Capture the cell that displays the provided text and extract its [X, Y] central coordinate. 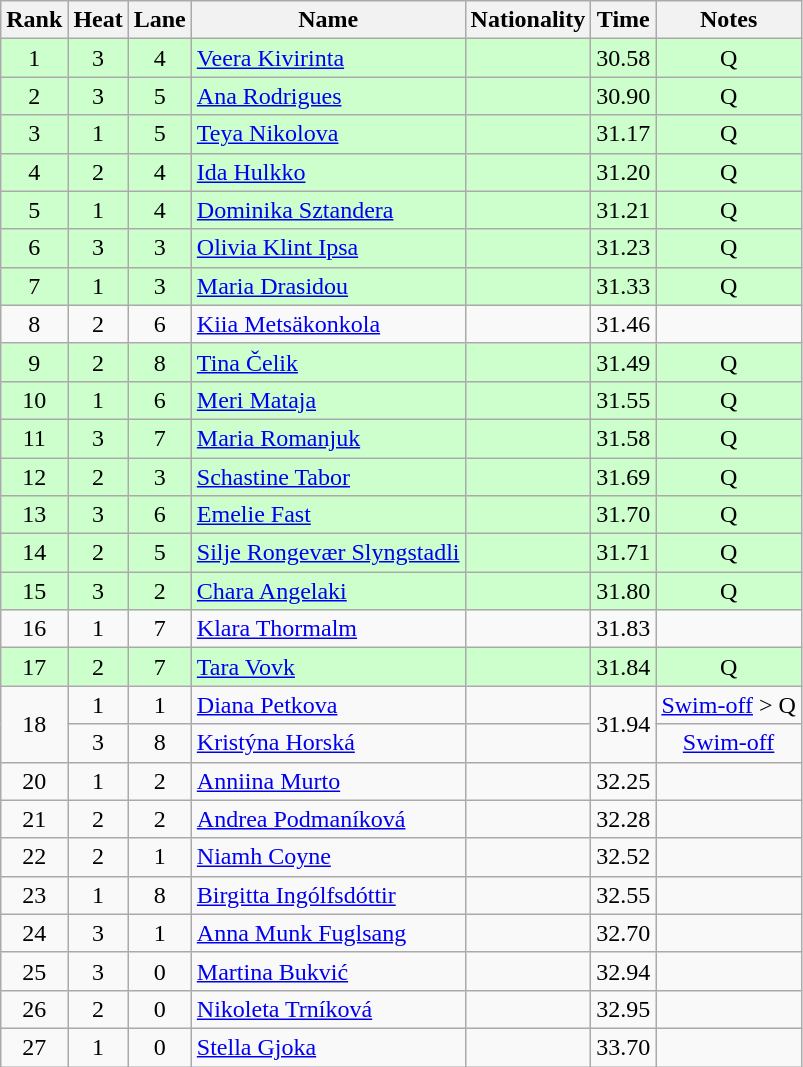
Birgitta Ingólfsdóttir [328, 895]
31.20 [624, 172]
31.80 [624, 591]
Andrea Podmaníková [328, 819]
14 [34, 553]
Chara Angelaki [328, 591]
25 [34, 971]
Heat [98, 20]
27 [34, 1047]
Maria Romanjuk [328, 438]
20 [34, 781]
21 [34, 819]
Emelie Fast [328, 515]
Name [328, 20]
32.25 [624, 781]
31.17 [624, 134]
31.94 [624, 724]
9 [34, 362]
33.70 [624, 1047]
32.95 [624, 1009]
Rank [34, 20]
Lane [160, 20]
Schastine Tabor [328, 477]
Niamh Coyne [328, 857]
31.21 [624, 210]
31.46 [624, 324]
Ana Rodrigues [328, 96]
32.70 [624, 933]
Klara Thormalm [328, 629]
31.58 [624, 438]
11 [34, 438]
32.55 [624, 895]
31.49 [624, 362]
15 [34, 591]
31.55 [624, 400]
Swim-off > Q [729, 705]
30.58 [624, 58]
31.23 [624, 248]
Tina Čelik [328, 362]
Olivia Klint Ipsa [328, 248]
Anna Munk Fuglsang [328, 933]
Nationality [528, 20]
32.94 [624, 971]
23 [34, 895]
22 [34, 857]
31.70 [624, 515]
Nikoleta Trníková [328, 1009]
Silje Rongevær Slyngstadli [328, 553]
Swim-off [729, 743]
13 [34, 515]
Martina Bukvić [328, 971]
Dominika Sztandera [328, 210]
Kristýna Horská [328, 743]
Diana Petkova [328, 705]
Notes [729, 20]
31.71 [624, 553]
31.84 [624, 667]
31.33 [624, 286]
Anniina Murto [328, 781]
Ida Hulkko [328, 172]
Kiia Metsäkonkola [328, 324]
26 [34, 1009]
Meri Mataja [328, 400]
12 [34, 477]
10 [34, 400]
Time [624, 20]
Tara Vovk [328, 667]
Veera Kivirinta [328, 58]
24 [34, 933]
30.90 [624, 96]
31.69 [624, 477]
18 [34, 724]
16 [34, 629]
17 [34, 667]
32.28 [624, 819]
32.52 [624, 857]
31.83 [624, 629]
Stella Gjoka [328, 1047]
Teya Nikolova [328, 134]
Maria Drasidou [328, 286]
